Capture the cell that displays the provided text and extract its (x, y) central coordinate. 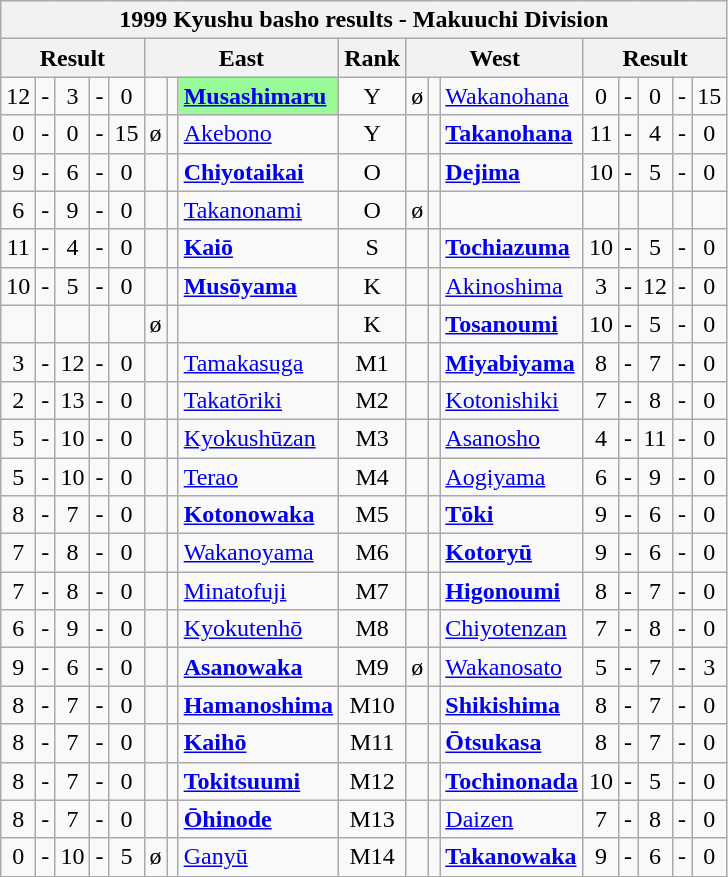
Aogiyama (512, 477)
M6 (372, 553)
Shikishima (512, 705)
Akinoshima (512, 286)
Ōhinode (258, 819)
Takanowaka (512, 857)
M12 (372, 781)
Tōki (512, 515)
West (495, 58)
Terao (258, 477)
M14 (372, 857)
M7 (372, 591)
Tamakasuga (258, 362)
M10 (372, 705)
Kotonowaka (258, 515)
M8 (372, 629)
Hamanoshima (258, 705)
M2 (372, 400)
Kyokutenhō (258, 629)
Wakanohana (512, 96)
Miyabiyama (512, 362)
Ōtsukasa (512, 743)
M11 (372, 743)
Wakanoyama (258, 553)
M5 (372, 515)
M3 (372, 438)
Higonoumi (512, 591)
M1 (372, 362)
Minatofuji (258, 591)
Asanosho (512, 438)
Takatōriki (258, 400)
13 (72, 400)
M4 (372, 477)
Chiyotenzan (512, 629)
Dejima (512, 172)
Takanonami (258, 210)
Rank (372, 58)
Asanowaka (258, 667)
M13 (372, 819)
M9 (372, 667)
Kotonishiki (512, 400)
Ganyū (258, 857)
2 (18, 400)
Musashimaru (258, 96)
Kotoryū (512, 553)
Musōyama (258, 286)
Tosanoumi (512, 324)
Chiyotaikai (258, 172)
Kaiō (258, 248)
Wakanosato (512, 667)
Tokitsuumi (258, 781)
Kaihō (258, 743)
Takanohana (512, 134)
Tochiazuma (512, 248)
Kyokushūzan (258, 438)
Tochinonada (512, 781)
East (242, 58)
Daizen (512, 819)
1999 Kyushu basho results - Makuuchi Division (364, 20)
Akebono (258, 134)
S (372, 248)
